For the text-containing cell, return its midpoint in [x, y] coordinate format. 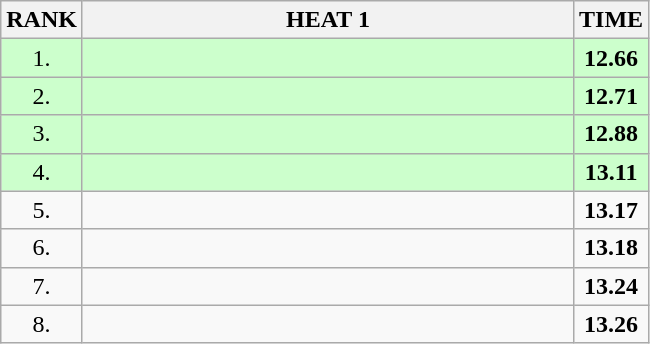
RANK [42, 20]
6. [42, 248]
13.11 [612, 172]
13.24 [612, 286]
1. [42, 58]
12.71 [612, 96]
8. [42, 324]
12.88 [612, 134]
5. [42, 210]
12.66 [612, 58]
4. [42, 172]
13.26 [612, 324]
13.17 [612, 210]
7. [42, 286]
13.18 [612, 248]
TIME [612, 20]
2. [42, 96]
HEAT 1 [328, 20]
3. [42, 134]
